Capture the cell that displays the provided text and extract its [X, Y] central coordinate. 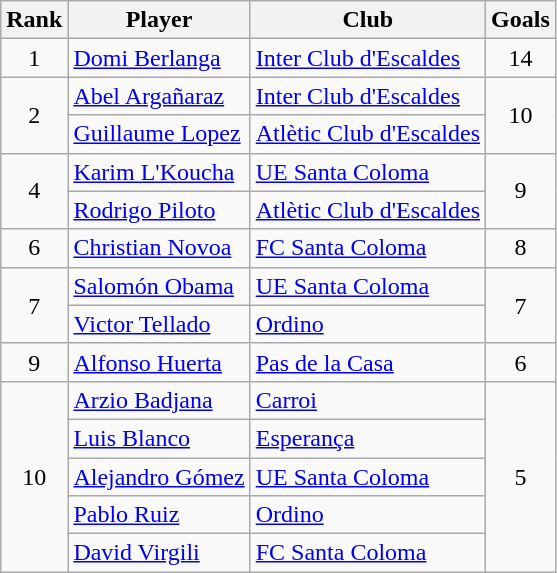
2 [34, 115]
Rank [34, 20]
Abel Argañaraz [159, 96]
Salomón Obama [159, 286]
Guillaume Lopez [159, 134]
Pablo Ruiz [159, 515]
Arzio Badjana [159, 400]
4 [34, 191]
Pas de la Casa [368, 362]
Player [159, 20]
14 [521, 58]
5 [521, 476]
1 [34, 58]
Domi Berlanga [159, 58]
8 [521, 248]
Esperança [368, 438]
Alfonso Huerta [159, 362]
David Virgili [159, 553]
Karim L'Koucha [159, 172]
Luis Blanco [159, 438]
Alejandro Gómez [159, 477]
Carroi [368, 400]
Victor Tellado [159, 324]
Christian Novoa [159, 248]
Goals [521, 20]
Club [368, 20]
Rodrigo Piloto [159, 210]
